Detect which cell encompasses the target text, then output its [X, Y] center coordinate. 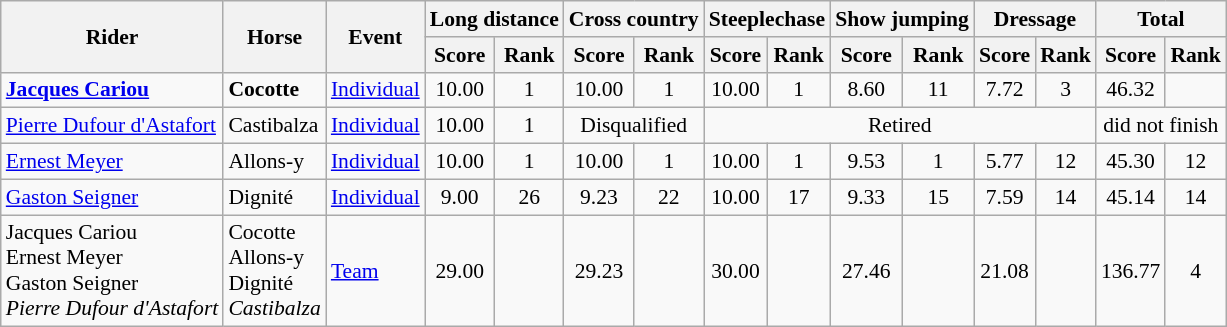
Pierre Dufour d'Astafort [112, 126]
Allons-y [274, 162]
4 [1196, 271]
21.08 [1004, 271]
45.14 [1130, 197]
Steeplechase [767, 19]
45.30 [1130, 162]
Dressage [1035, 19]
15 [938, 197]
Ernest Meyer [112, 162]
Rider [112, 36]
Event [376, 36]
11 [938, 90]
7.59 [1004, 197]
29.00 [460, 271]
Cross country [634, 19]
8.60 [866, 90]
7.72 [1004, 90]
17 [798, 197]
Jacques Cariou [112, 90]
26 [530, 197]
9.33 [866, 197]
Long distance [494, 19]
Disqualified [634, 126]
did not finish [1161, 126]
29.23 [599, 271]
9.53 [866, 162]
Jacques Cariou Ernest Meyer Gaston Seigner Pierre Dufour d'Astafort [112, 271]
27.46 [866, 271]
Total [1161, 19]
Retired [900, 126]
Horse [274, 36]
Gaston Seigner [112, 197]
Dignité [274, 197]
9.00 [460, 197]
5.77 [1004, 162]
Show jumping [902, 19]
136.77 [1130, 271]
22 [669, 197]
Cocotte Allons-y Dignité Castibalza [274, 271]
46.32 [1130, 90]
30.00 [736, 271]
9.23 [599, 197]
Team [376, 271]
Cocotte [274, 90]
3 [1066, 90]
Castibalza [274, 126]
